Determine the [x, y] coordinate at the center of the cell enclosing the given text.  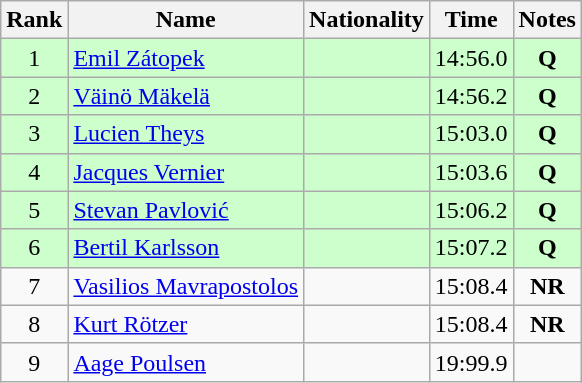
5 [34, 210]
Jacques Vernier [186, 172]
15:03.6 [471, 172]
14:56.2 [471, 96]
Kurt Rötzer [186, 324]
6 [34, 248]
Vasilios Mavrapostolos [186, 286]
4 [34, 172]
1 [34, 58]
Rank [34, 20]
14:56.0 [471, 58]
3 [34, 134]
Väinö Mäkelä [186, 96]
7 [34, 286]
15:03.0 [471, 134]
Nationality [367, 20]
Lucien Theys [186, 134]
Time [471, 20]
Stevan Pavlović [186, 210]
Emil Zátopek [186, 58]
Name [186, 20]
2 [34, 96]
9 [34, 362]
15:06.2 [471, 210]
15:07.2 [471, 248]
Bertil Karlsson [186, 248]
Notes [547, 20]
8 [34, 324]
19:99.9 [471, 362]
Aage Poulsen [186, 362]
